Scan for the cell matching the given text and deliver its [x, y] coordinate at center. 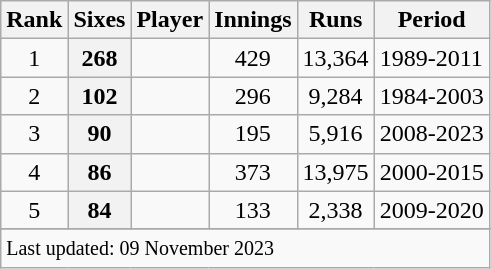
195 [253, 134]
429 [253, 58]
2000-2015 [432, 172]
5 [34, 210]
2 [34, 96]
133 [253, 210]
Sixes [100, 20]
Period [432, 20]
13,364 [336, 58]
2,338 [336, 210]
Rank [34, 20]
Player [170, 20]
4 [34, 172]
102 [100, 96]
1 [34, 58]
268 [100, 58]
Innings [253, 20]
2008-2023 [432, 134]
5,916 [336, 134]
90 [100, 134]
3 [34, 134]
296 [253, 96]
13,975 [336, 172]
86 [100, 172]
Runs [336, 20]
Last updated: 09 November 2023 [245, 248]
2009-2020 [432, 210]
9,284 [336, 96]
1984-2003 [432, 96]
1989-2011 [432, 58]
373 [253, 172]
84 [100, 210]
